Determine the [X, Y] coordinate at the center of the cell enclosing the given text.  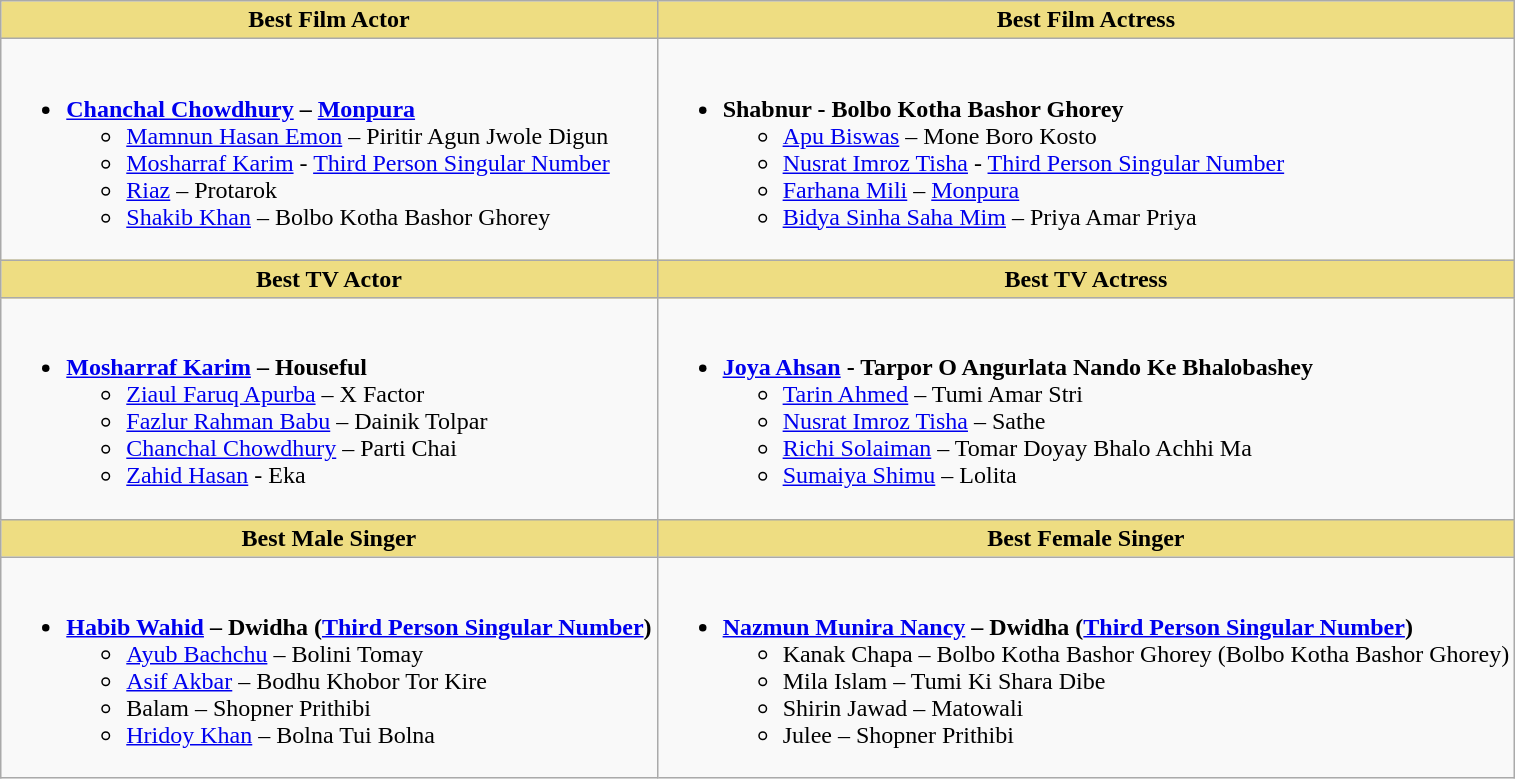
Mosharraf Karim – HousefulZiaul Faruq Apurba – X FactorFazlur Rahman Babu – Dainik TolparChanchal Chowdhury – Parti ChaiZahid Hasan - Eka [329, 408]
Best Film Actor [329, 20]
Best Female Singer [1086, 538]
Best Film Actress [1086, 20]
Best TV Actress [1086, 279]
Best Male Singer [329, 538]
Best TV Actor [329, 279]
